Search for the cell housing the specified text and yield its (x, y) center coordinate. 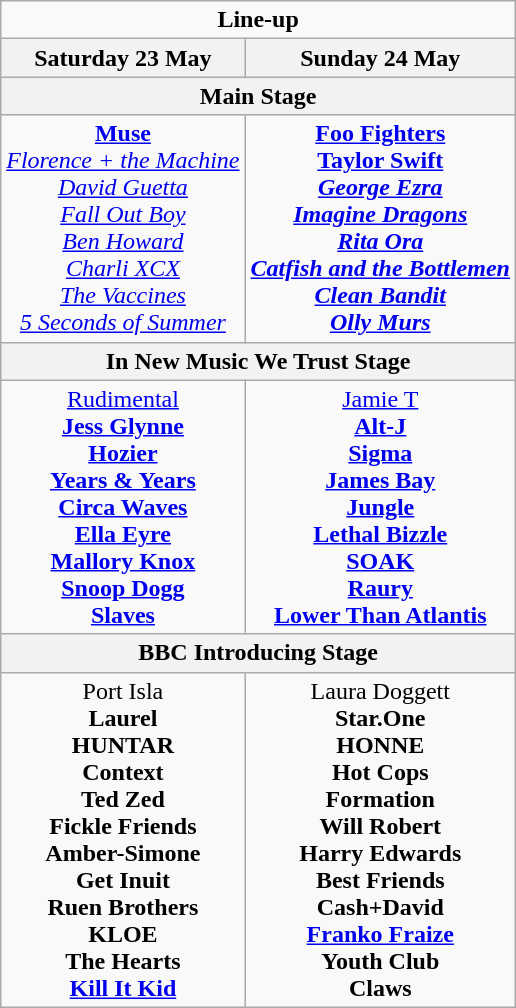
Jamie TAlt-JSigmaJames BayJungleLethal BizzleSOAKRauryLower Than Atlantis (380, 507)
Foo FightersTaylor SwiftGeorge EzraImagine DragonsRita OraCatfish and the BottlemenClean BanditOlly Murs (380, 228)
Laura DoggettStar.OneHONNEHot CopsFormationWill RobertHarry EdwardsBest FriendsCash+DavidFranko FraizeYouth ClubClaws (380, 840)
Saturday 23 May (123, 58)
BBC Introducing Stage (258, 653)
Sunday 24 May (380, 58)
MuseFlorence + the MachineDavid GuettaFall Out BoyBen HowardCharli XCXThe Vaccines5 Seconds of Summer (123, 228)
In New Music We Trust Stage (258, 361)
Port IslaLaurelHUNTARContextTed ZedFickle FriendsAmber-SimoneGet InuitRuen BrothersKLOEThe HeartsKill It Kid (123, 840)
RudimentalJess GlynneHozierYears & YearsCirca WavesElla EyreMallory KnoxSnoop DoggSlaves (123, 507)
Main Stage (258, 96)
Line-up (258, 20)
